Return the (x, y) coordinate for the center point of the cell that contains the specified text.  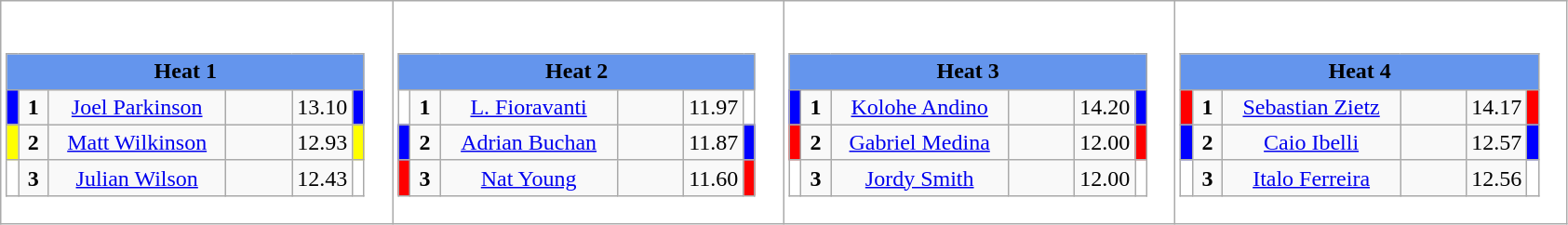
Gabriel Medina (919, 142)
Heat 3 1 Kolohe Andino 14.20 2 Gabriel Medina 12.00 3 Jordy Smith 12.00 (979, 112)
11.60 (714, 178)
Heat 2 (577, 72)
Heat 1 1 Joel Parkinson 13.10 2 Matt Wilkinson 12.93 3 Julian Wilson 12.43 (197, 112)
12.93 (322, 142)
12.56 (1496, 178)
14.17 (1496, 107)
L. Fioravanti (529, 107)
Heat 3 (968, 72)
Joel Parkinson (138, 107)
Heat 2 1 L. Fioravanti 11.97 2 Adrian Buchan 11.87 3 Nat Young 11.60 (588, 112)
11.87 (714, 142)
12.57 (1496, 142)
Heat 4 (1360, 72)
12.43 (322, 178)
Adrian Buchan (529, 142)
Jordy Smith (919, 178)
Heat 1 (185, 72)
13.10 (322, 107)
Nat Young (529, 178)
Heat 4 1 Sebastian Zietz 14.17 2 Caio Ibelli 12.57 3 Italo Ferreira 12.56 (1372, 112)
14.20 (1106, 107)
Caio Ibelli (1312, 142)
Kolohe Andino (919, 107)
Sebastian Zietz (1312, 107)
11.97 (714, 107)
Julian Wilson (138, 178)
Italo Ferreira (1312, 178)
Matt Wilkinson (138, 142)
